Capture the cell that displays the provided text and extract its (x, y) central coordinate. 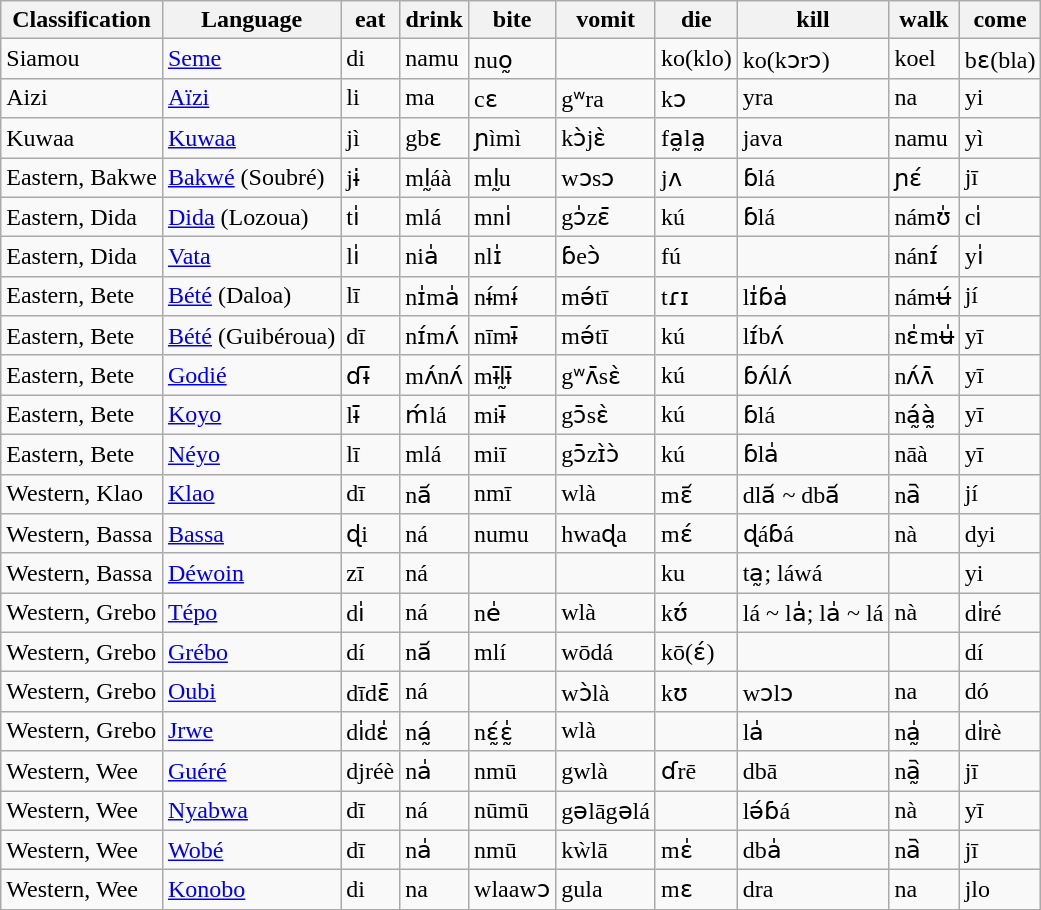
nia̍ (434, 257)
java (813, 138)
lɪ́bʌ́ (813, 336)
gula (606, 890)
kill (813, 20)
nɛ̍mʉ̍ (924, 336)
Vata (251, 257)
lə́ɓá (813, 810)
ti̍ (370, 217)
gʷra (606, 98)
gɔ̍zɛ̄ (606, 217)
Jrwe (251, 731)
bɛ(bla) (1000, 59)
Nyabwa (251, 810)
la̍ (813, 731)
dba̍ (813, 850)
Bété (Guibéroua) (251, 336)
cɛ (512, 98)
koel (924, 59)
hwaɖa (606, 534)
ml̰áà (434, 178)
Aizi (82, 98)
ku (696, 573)
dyi (1000, 534)
jlo (1000, 890)
walk (924, 20)
wɔ̀là (606, 692)
nlɪ̍ (512, 257)
zī (370, 573)
mlí (512, 652)
ɓeɔ̀ (606, 257)
li̍ (370, 257)
dó (1000, 692)
nīmɨ̄ (512, 336)
ɓla̍ (813, 454)
ta̰; láwá (813, 573)
ma (434, 98)
Language (251, 20)
Bakwé (Soubré) (251, 178)
kɔ (696, 98)
Siamou (82, 59)
mɛ́ (696, 534)
fú (696, 257)
Bété (Daloa) (251, 296)
gəlāgəlá (606, 810)
mʌ́nʌ́ (434, 375)
nɪ̍ma̍ (434, 296)
drink (434, 20)
di̍rè (1000, 731)
na̰᷆ (924, 771)
Konobo (251, 890)
come (1000, 20)
nɛ̰́ɛ̰̍ (512, 731)
mɛ᷄ (696, 494)
Klao (251, 494)
Tépo (251, 613)
kẁlā (606, 850)
ɗrē (696, 771)
nuo̰ (512, 59)
eat (370, 20)
lɪ̍ɓa̍ (813, 296)
gɔ̄zɪ̀ɔ̀ (606, 454)
ná̰à̰ (924, 415)
miī (512, 454)
nūmū (512, 810)
Eastern, Bakwe (82, 178)
Western, Klao (82, 494)
ml̰u (512, 178)
numu (512, 534)
nmī (512, 494)
jɨ (370, 178)
ɖáɓá (813, 534)
ne̍ (512, 613)
Godié (251, 375)
di̍ (370, 613)
ná̰ (434, 731)
dra (813, 890)
mɨ̄l̰ɨ̄ (512, 375)
Oubi (251, 692)
kɔ̀jɛ̀ (606, 138)
nɨ́mɨ́ (512, 296)
ɗɨ̄ (370, 375)
di̍ré (1000, 613)
di̍dɛ̍ (370, 731)
miɨ̄ (512, 415)
ci̍ (1000, 217)
kō(ɛ́) (696, 652)
wɔsɔ (606, 178)
mni̍ (512, 217)
nāà (924, 454)
djréè (370, 771)
gɔ̄sɛ̀ (606, 415)
tɾɪ (696, 296)
jì (370, 138)
yì (1000, 138)
ɖi (370, 534)
fa̰la̰ (696, 138)
námʊ̍ (924, 217)
ɓʌ́lʌ́ (813, 375)
mɛ̍ (696, 850)
yra (813, 98)
dla᷄ ~ dba᷄ (813, 494)
nʌ́ʌ̄ (924, 375)
mɛ (696, 890)
gʷʌ̄sɛ̀ (606, 375)
jʌ (696, 178)
ko(klo) (696, 59)
Seme (251, 59)
nánɪ́ (924, 257)
wlaawɔ (512, 890)
ɲìmì (512, 138)
li (370, 98)
die (696, 20)
kʊ (696, 692)
nɪ́mʌ́ (434, 336)
wɔlɔ (813, 692)
wōdá (606, 652)
dīdɛ̄ (370, 692)
Grébo (251, 652)
ḿlá (434, 415)
námʉ́ (924, 296)
gwlà (606, 771)
gbɛ (434, 138)
lɨ̄ (370, 415)
Dida (Lozoua) (251, 217)
dbā (813, 771)
lá ~ la̍; la̍ ~ lá (813, 613)
Aïzi (251, 98)
Guéré (251, 771)
kʊ́ (696, 613)
vomit (606, 20)
ɲɛ́ (924, 178)
na̰̍ (924, 731)
Néyo (251, 454)
Bassa (251, 534)
Déwoin (251, 573)
ko(kɔrɔ) (813, 59)
Classification (82, 20)
Wobé (251, 850)
yi̍ (1000, 257)
Koyo (251, 415)
bite (512, 20)
